Capture the cell that displays the provided text and extract its [x, y] central coordinate. 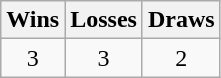
Draws [181, 20]
2 [181, 58]
Wins [33, 20]
Losses [104, 20]
